Detect which cell encompasses the target text, then output its (x, y) center coordinate. 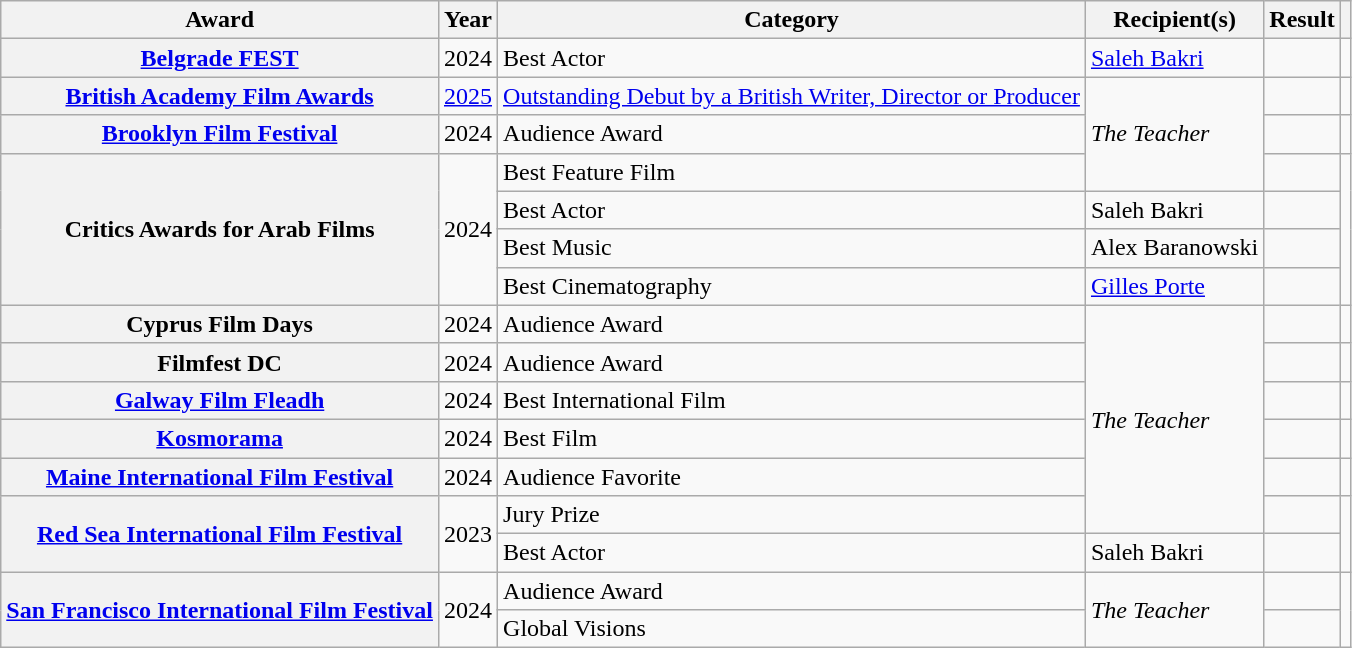
Galway Film Fleadh (220, 400)
San Francisco International Film Festival (220, 610)
Best Feature Film (792, 172)
British Academy Film Awards (220, 96)
2025 (468, 96)
Best Music (792, 248)
Filmfest DC (220, 362)
Belgrade FEST (220, 58)
Outstanding Debut by a British Writer, Director or Producer (792, 96)
Kosmorama (220, 438)
2023 (468, 534)
Recipient(s) (1174, 20)
Red Sea International Film Festival (220, 534)
Alex Baranowski (1174, 248)
Category (792, 20)
Cyprus Film Days (220, 324)
Best Cinematography (792, 286)
Gilles Porte (1174, 286)
Best Film (792, 438)
Brooklyn Film Festival (220, 134)
Year (468, 20)
Result (1302, 20)
Critics Awards for Arab Films (220, 229)
Maine International Film Festival (220, 477)
Jury Prize (792, 515)
Best International Film (792, 400)
Award (220, 20)
Global Visions (792, 629)
Audience Favorite (792, 477)
